Extract the [X, Y] coordinate from the center of the cell holding the provided text.  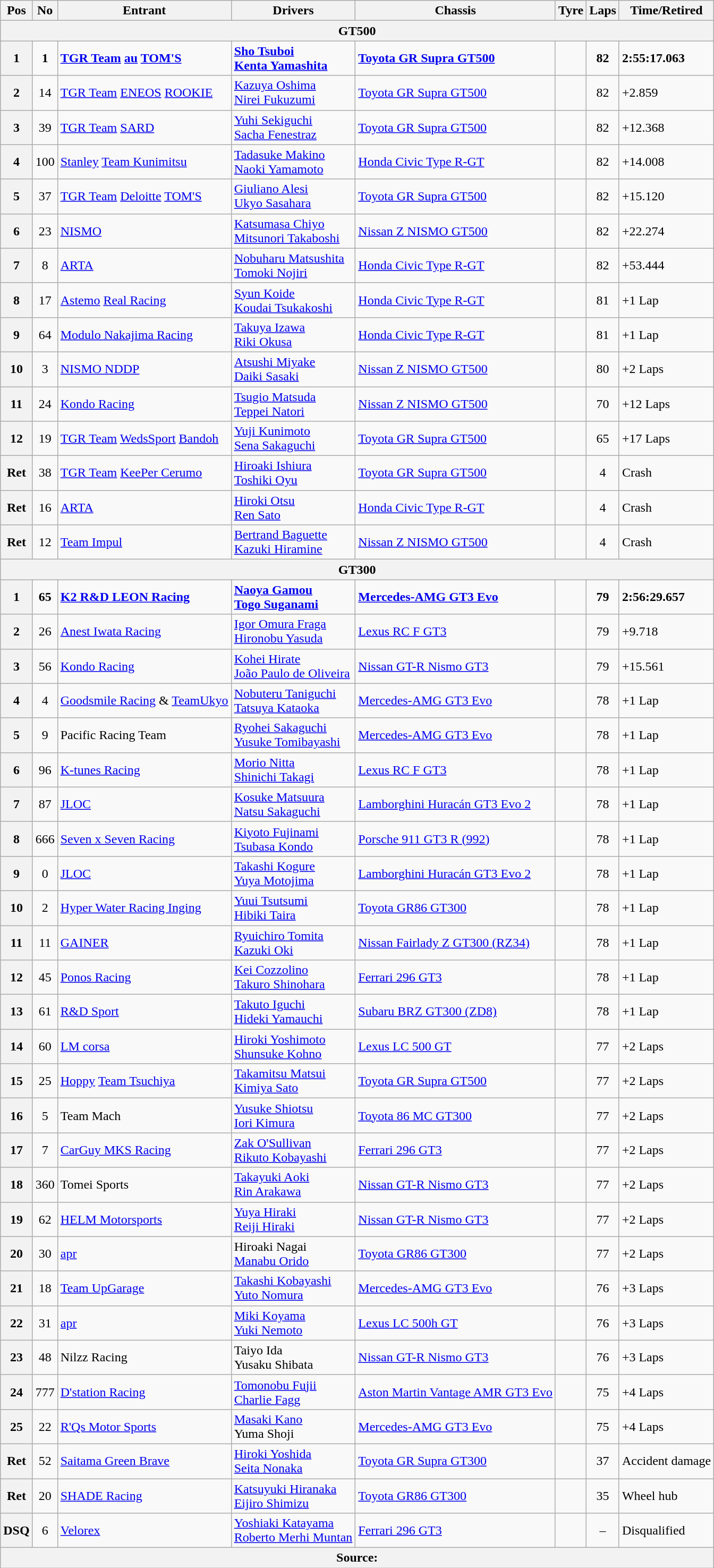
Goodsmile Racing & TeamUkyo [144, 700]
2:56:29.657 [666, 597]
Porsche 911 GT3 R (992) [456, 838]
Kazuya Oshima Nirei Fukuzumi [293, 92]
Takayuki Aoki Rin Arakawa [293, 1185]
CarGuy MKS Racing [144, 1150]
87 [45, 804]
Seven x Seven Racing [144, 838]
777 [45, 1392]
Taiyo Ida Yusaku Shibata [293, 1357]
Team Impul [144, 542]
Wheel hub [666, 1495]
Hiroaki Nagai Manabu Orido [293, 1254]
0 [45, 874]
Hyper Water Racing Inging [144, 908]
Time/Retired [666, 11]
666 [45, 838]
Entrant [144, 11]
Tsugio Matsuda Teppei Natori [293, 404]
No [45, 11]
2:55:17.063 [666, 58]
TGR Team SARD [144, 128]
Team Mach [144, 1116]
Modulo Nakajima Racing [144, 335]
48 [45, 1357]
TGR Team Deloitte TOM'S [144, 197]
Ryuichiro Tomita Kazuki Oki [293, 943]
Yusuke Shiotsu Iori Kimura [293, 1116]
+9.718 [666, 631]
Chassis [456, 11]
Velorex [144, 1530]
31 [45, 1323]
Hiroki Yoshida Seita Nonaka [293, 1461]
+12.368 [666, 128]
+15.120 [666, 197]
15 [16, 1081]
+14.008 [666, 162]
TGR Team KeePer Cerumo [144, 473]
Hiroki Otsu Ren Sato [293, 508]
Igor Omura Fraga Hironobu Yasuda [293, 631]
Ryohei Sakaguchi Yusuke Tomibayashi [293, 735]
– [603, 1530]
Kiyoto Fujinami Tsubasa Kondo [293, 838]
Yuya Hiraki Reiji Hiraki [293, 1219]
100 [45, 162]
K2 R&D LEON Racing [144, 597]
Subaru BRZ GT300 (ZD8) [456, 1012]
K-tunes Racing [144, 769]
35 [603, 1495]
Accident damage [666, 1461]
Syun Koide Koudai Tsukakoshi [293, 300]
Saitama Green Brave [144, 1461]
GAINER [144, 943]
Masaki Kano Yuma Shoji [293, 1426]
+15.561 [666, 666]
+12 Laps [666, 404]
Toyota GR Supra GT300 [456, 1461]
Takashi Kogure Yuya Motojima [293, 874]
360 [45, 1185]
Team UpGarage [144, 1288]
Stanley Team Kunimitsu [144, 162]
Lexus LC 500 GT [456, 1047]
DSQ [16, 1530]
Toyota 86 MC GT300 [456, 1116]
Takuya Izawa Riki Okusa [293, 335]
21 [16, 1288]
Zak O'Sullivan Rikuto Kobayashi [293, 1150]
Source: [357, 1558]
61 [45, 1012]
60 [45, 1047]
56 [45, 666]
38 [45, 473]
96 [45, 769]
Katsumasa Chiyo Mitsunori Takaboshi [293, 231]
Tadasuke Makino Naoki Yamamoto [293, 162]
+2.859 [666, 92]
Yoshiaki Katayama Roberto Merhi Muntan [293, 1530]
Bertrand Baguette Kazuki Hiramine [293, 542]
70 [603, 404]
Morio Nitta Shinichi Takagi [293, 769]
Sho Tsuboi Kenta Yamashita [293, 58]
Katsuyuki Hiranaka Eijiro Shimizu [293, 1495]
13 [16, 1012]
30 [45, 1254]
SHADE Racing [144, 1495]
Tyre [571, 11]
Naoya Gamou Togo Suganami [293, 597]
52 [45, 1461]
Nilzz Racing [144, 1357]
+17 Laps [666, 439]
TGR Team WedsSport Bandoh [144, 439]
Ponos Racing [144, 978]
Hoppy Team Tsuchiya [144, 1081]
Takamitsu Matsui Kimiya Sato [293, 1081]
Atsushi Miyake Daiki Sasaki [293, 369]
Aston Martin Vantage AMR GT3 Evo [456, 1392]
GT300 [357, 570]
Miki Koyama Yuki Nemoto [293, 1323]
+22.274 [666, 231]
Kei Cozzolino Takuro Shinohara [293, 978]
D'station Racing [144, 1392]
39 [45, 128]
GT500 [357, 31]
Lexus LC 500h GT [456, 1323]
NISMO [144, 231]
Takashi Kobayashi Yuto Nomura [293, 1288]
Hiroaki Ishiura Toshiki Oyu [293, 473]
Kosuke Matsuura Natsu Sakaguchi [293, 804]
TGR Team ENEOS ROOKIE [144, 92]
Kohei Hirate João Paulo de Oliveira [293, 666]
Yuhi Sekiguchi Sacha Fenestraz [293, 128]
Hiroki Yoshimoto Shunsuke Kohno [293, 1047]
LM corsa [144, 1047]
26 [45, 631]
Takuto Iguchi Hideki Yamauchi [293, 1012]
45 [45, 978]
Giuliano Alesi Ukyo Sasahara [293, 197]
HELM Motorsports [144, 1219]
62 [45, 1219]
Pos [16, 11]
80 [603, 369]
64 [45, 335]
Yuui Tsutsumi Hibiki Taira [293, 908]
Nobuteru Taniguchi Tatsuya Kataoka [293, 700]
Disqualified [666, 1530]
Yuji Kunimoto Sena Sakaguchi [293, 439]
R'Qs Motor Sports [144, 1426]
Anest Iwata Racing [144, 631]
Pacific Racing Team [144, 735]
Astemo Real Racing [144, 300]
Laps [603, 11]
Nobuharu Matsushita Tomoki Nojiri [293, 266]
Drivers [293, 11]
R&D Sport [144, 1012]
Tomonobu Fujii Charlie Fagg [293, 1392]
NISMO NDDP [144, 369]
Tomei Sports [144, 1185]
TGR Team au TOM'S [144, 58]
Nissan Fairlady Z GT300 (RZ34) [456, 943]
+53.444 [666, 266]
